Extract the [x, y] coordinate from the center of the cell holding the provided text.  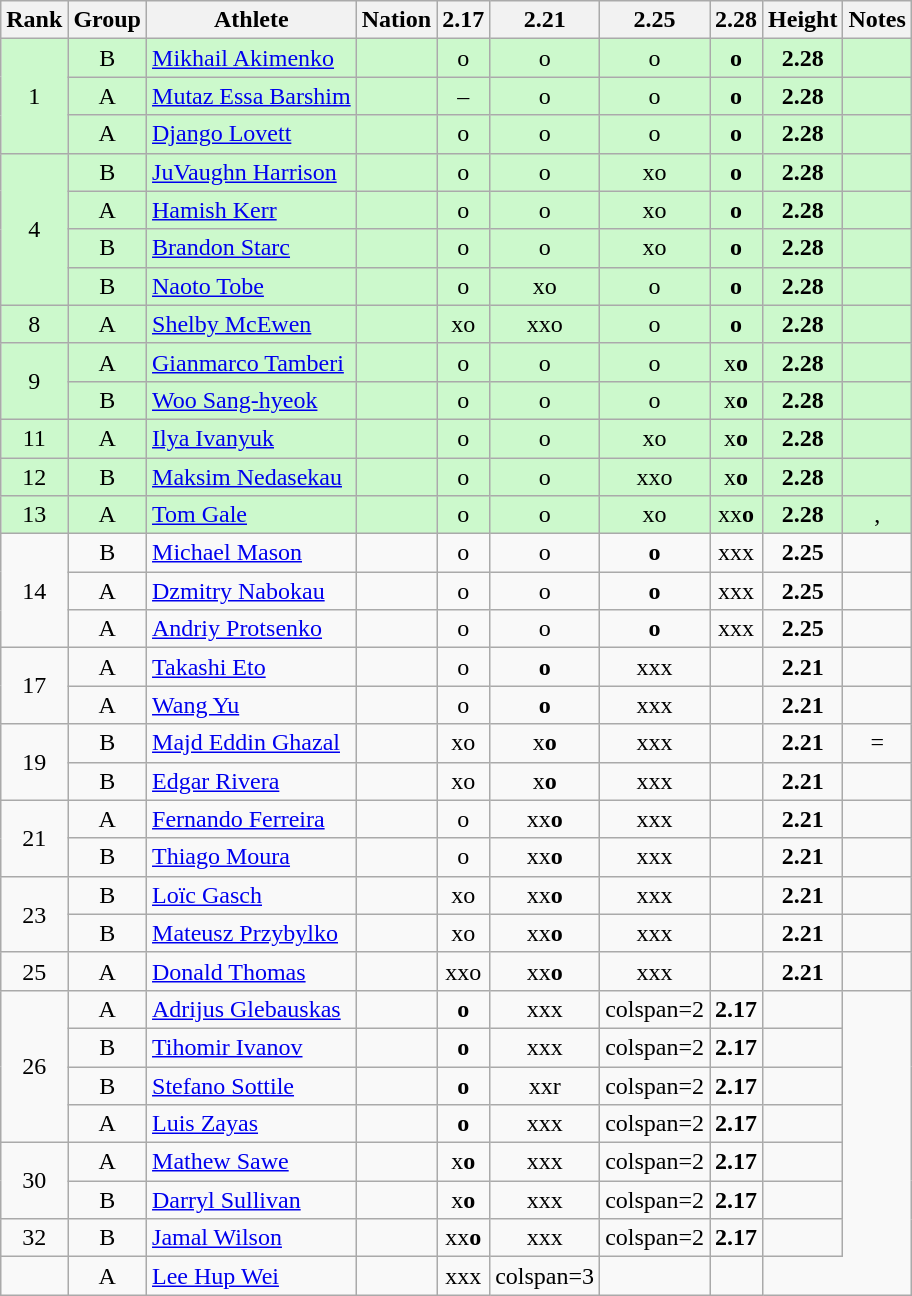
Andriy Protsenko [252, 629]
4 [34, 229]
Tihomir Ivanov [252, 1047]
Group [108, 20]
Thiago Moura [252, 857]
Jamal Wilson [252, 1238]
, [877, 515]
Tom Gale [252, 515]
1 [34, 96]
Donald Thomas [252, 971]
Luis Zayas [252, 1124]
Stefano Sottile [252, 1085]
– [464, 96]
Darryl Sullivan [252, 1200]
32 [34, 1238]
xxr [545, 1085]
Naoto Tobe [252, 286]
30 [34, 1181]
17 [34, 686]
Dzmitry Nabokau [252, 591]
11 [34, 438]
13 [34, 515]
Takashi Eto [252, 667]
Lee Hup Wei [252, 1276]
Mathew Sawe [252, 1162]
Adrijus Glebauskas [252, 1009]
JuVaughn Harrison [252, 172]
Athlete [252, 20]
12 [34, 477]
Mutaz Essa Barshim [252, 96]
Height [803, 20]
Wang Yu [252, 705]
Majd Eddin Ghazal [252, 743]
Shelby McEwen [252, 324]
Fernando Ferreira [252, 819]
25 [34, 971]
8 [34, 324]
Nation [396, 20]
19 [34, 762]
26 [34, 1066]
21 [34, 838]
Mikhail Akimenko [252, 58]
Hamish Kerr [252, 210]
23 [34, 914]
Ilya Ivanyuk [252, 438]
Edgar Rivera [252, 781]
Brandon Starc [252, 248]
Maksim Nedasekau [252, 477]
= [877, 743]
Michael Mason [252, 553]
Notes [877, 20]
colspan=3 [545, 1276]
14 [34, 591]
Mateusz Przybylko [252, 933]
Gianmarco Tamberi [252, 362]
Loïc Gasch [252, 895]
Woo Sang-hyeok [252, 400]
Rank [34, 20]
Django Lovett [252, 134]
9 [34, 381]
